Detect which cell encompasses the target text, then output its (X, Y) center coordinate. 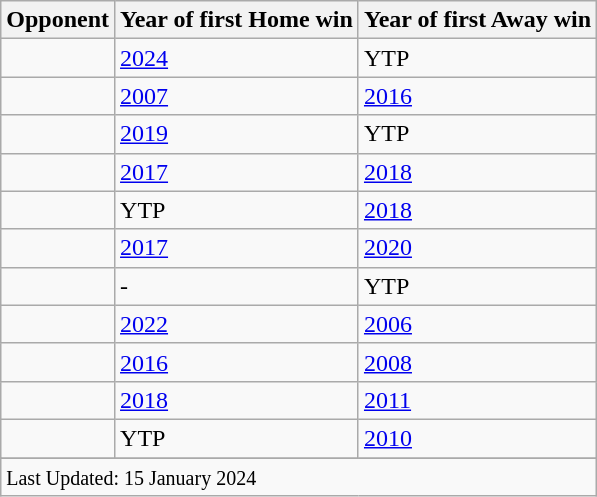
2010 (477, 438)
Opponent (58, 20)
2022 (237, 324)
Last Updated: 15 January 2024 (299, 477)
Year of first Home win (237, 20)
2024 (237, 58)
2011 (477, 400)
- (237, 286)
2007 (237, 96)
Year of first Away win (477, 20)
2006 (477, 324)
2019 (237, 134)
2008 (477, 362)
2020 (477, 248)
